Search for the cell housing the specified text and yield its (X, Y) center coordinate. 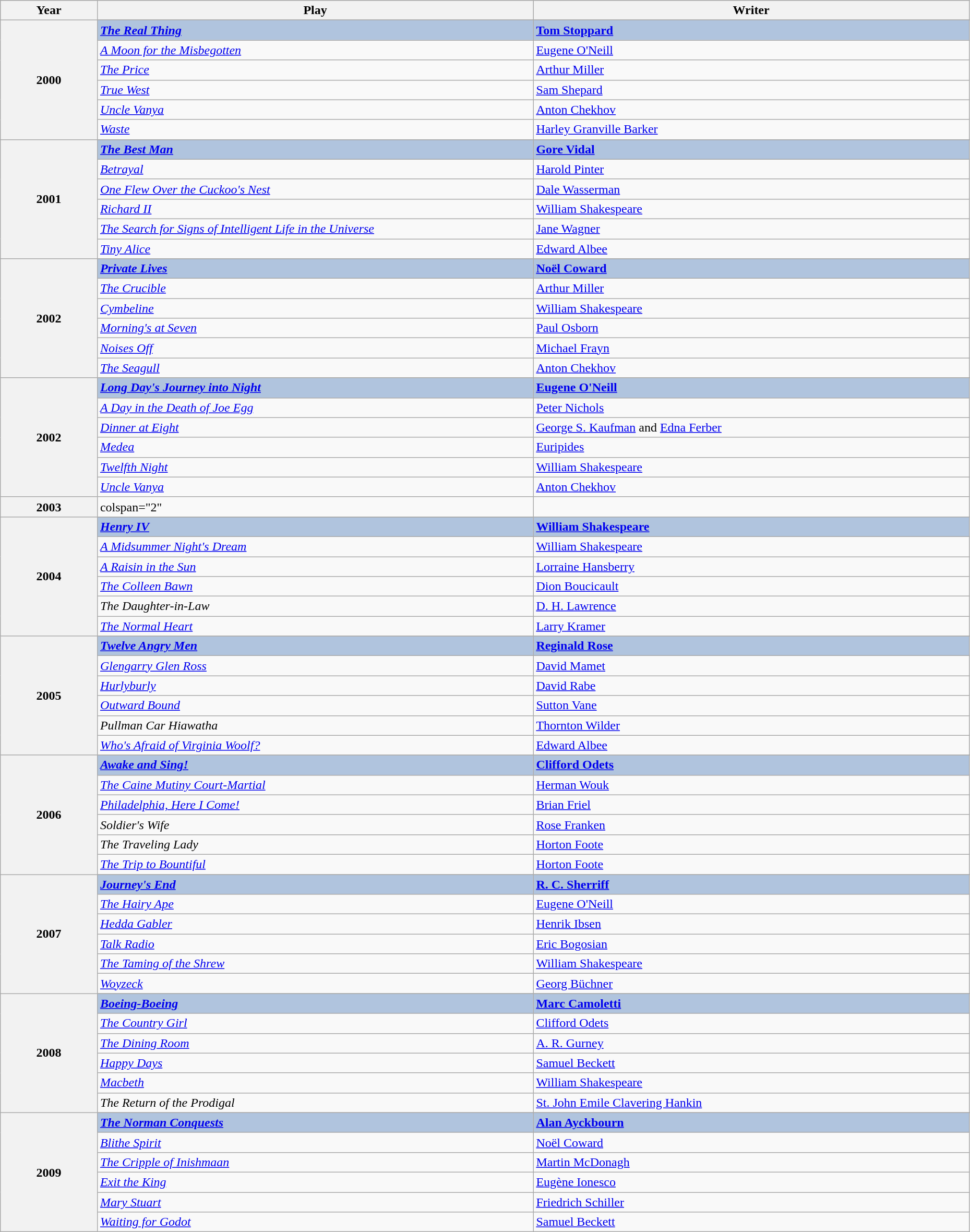
Soldier's Wife (315, 824)
Hurlyburly (315, 686)
A. R. Gurney (751, 1043)
2007 (49, 934)
The Cripple of Inishmaan (315, 1162)
A Moon for the Misbegotten (315, 50)
R. C. Sherriff (751, 884)
True West (315, 90)
2003 (49, 507)
Morning's at Seven (315, 328)
The Best Man (315, 149)
2000 (49, 80)
Talk Radio (315, 944)
Henrik Ibsen (751, 924)
Larry Kramer (751, 626)
George S. Kaufman and Edna Ferber (751, 427)
Gore Vidal (751, 149)
Reginald Rose (751, 646)
St. John Emile Clavering Hankin (751, 1103)
2004 (49, 576)
Noises Off (315, 348)
Herman Wouk (751, 785)
The Trip to Bountiful (315, 864)
Philadelphia, Here I Come! (315, 805)
Twelve Angry Men (315, 646)
The Country Girl (315, 1023)
Dale Wasserman (751, 189)
The Return of the Prodigal (315, 1103)
Brian Friel (751, 805)
The Price (315, 70)
The Real Thing (315, 30)
Play (315, 10)
Jane Wagner (751, 229)
Exit the King (315, 1182)
The Colleen Bawn (315, 587)
Marc Camoletti (751, 1003)
Woyzeck (315, 984)
Dinner at Eight (315, 427)
Eric Bogosian (751, 944)
Mary Stuart (315, 1202)
Harold Pinter (751, 169)
Dion Boucicault (751, 587)
2001 (49, 199)
Macbeth (315, 1083)
Betrayal (315, 169)
The Taming of the Shrew (315, 964)
A Midsummer Night's Dream (315, 546)
Peter Nichols (751, 408)
The Normal Heart (315, 626)
Richard II (315, 209)
Who's Afraid of Virginia Woolf? (315, 745)
Outward Bound (315, 705)
The Crucible (315, 289)
colspan="2" (315, 507)
Alan Ayckbourn (751, 1122)
The Dining Room (315, 1043)
Long Day's Journey into Night (315, 388)
Henry IV (315, 527)
A Raisin in the Sun (315, 566)
Thornton Wilder (751, 725)
Friedrich Schiller (751, 1202)
Harley Granville Barker (751, 129)
One Flew Over the Cuckoo's Nest (315, 189)
Glengarry Glen Ross (315, 666)
The Daughter-in-Law (315, 606)
Tiny Alice (315, 249)
Eugène Ionesco (751, 1182)
Lorraine Hansberry (751, 566)
Year (49, 10)
Journey's End (315, 884)
Michael Frayn (751, 348)
The Caine Mutiny Court-Martial (315, 785)
Waste (315, 129)
The Norman Conquests (315, 1122)
Pullman Car Hiawatha (315, 725)
The Search for Signs of Intelligent Life in the Universe (315, 229)
Paul Osborn (751, 328)
Waiting for Godot (315, 1222)
The Traveling Lady (315, 844)
2006 (49, 815)
Hedda Gabler (315, 924)
David Mamet (751, 666)
Happy Days (315, 1063)
Awake and Sing! (315, 765)
Martin McDonagh (751, 1162)
The Hairy Ape (315, 904)
Private Lives (315, 269)
Writer (751, 10)
Tom Stoppard (751, 30)
The Seagull (315, 368)
Euripides (751, 447)
Rose Franken (751, 824)
D. H. Lawrence (751, 606)
Sutton Vane (751, 705)
Medea (315, 447)
David Rabe (751, 686)
Twelfth Night (315, 467)
A Day in the Death of Joe Egg (315, 408)
Sam Shepard (751, 90)
2005 (49, 696)
Cymbeline (315, 308)
2008 (49, 1053)
Georg Büchner (751, 984)
Blithe Spirit (315, 1142)
Boeing-Boeing (315, 1003)
2009 (49, 1172)
